Return the (x, y) coordinate for the center point of the cell that contains the specified text.  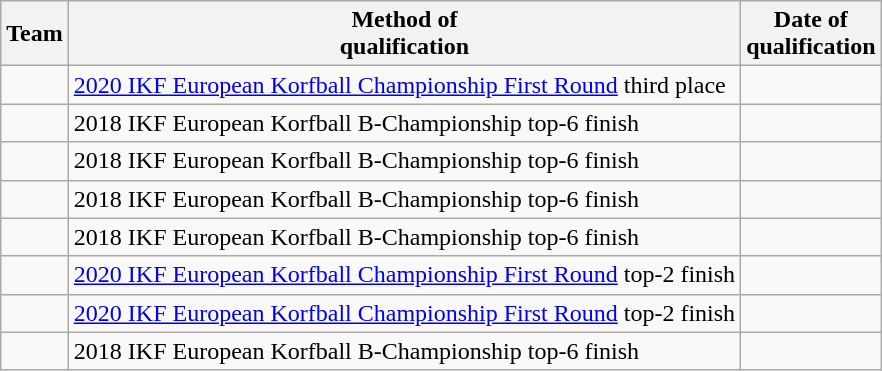
Date ofqualification (811, 34)
Method ofqualification (404, 34)
Team (35, 34)
2020 IKF European Korfball Championship First Round third place (404, 85)
